Find where the given text appears and provide that cell's center as (x, y) coordinate. 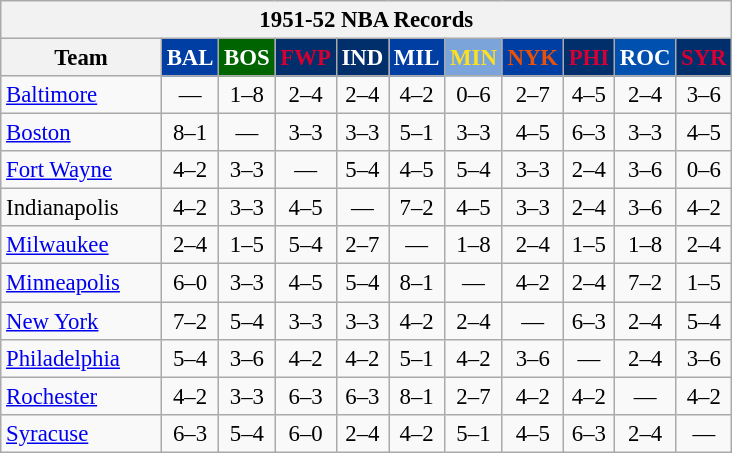
Philadelphia (82, 358)
IND (362, 58)
Rochester (82, 396)
MIN (474, 58)
BAL (190, 58)
NYK (532, 58)
Minneapolis (82, 283)
Baltimore (82, 95)
1951-52 NBA Records (366, 20)
Boston (82, 133)
BOS (247, 58)
SYR (704, 58)
Fort Wayne (82, 170)
Syracuse (82, 433)
Indianapolis (82, 208)
Milwaukee (82, 245)
New York (82, 321)
Team (82, 58)
PHI (588, 58)
FWP (306, 58)
MIL (417, 58)
ROC (644, 58)
